Extract the (x, y) coordinate from the center of the cell holding the provided text.  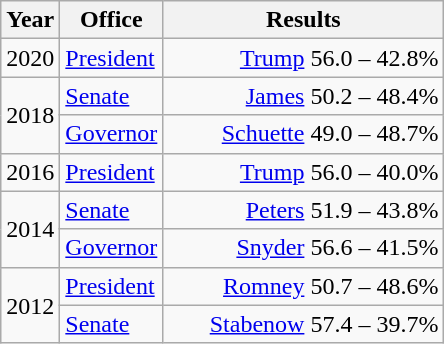
Peters 51.9 – 43.8% (304, 210)
Trump 56.0 – 42.8% (304, 58)
Office (112, 20)
2018 (30, 115)
Schuette 49.0 – 48.7% (304, 134)
James 50.2 – 48.4% (304, 96)
2016 (30, 172)
Year (30, 20)
2012 (30, 305)
Snyder 56.6 – 41.5% (304, 248)
Romney 50.7 – 48.6% (304, 286)
Results (304, 20)
Stabenow 57.4 – 39.7% (304, 324)
Trump 56.0 – 40.0% (304, 172)
2020 (30, 58)
2014 (30, 229)
